Scan for the cell matching the given text and deliver its [X, Y] coordinate at center. 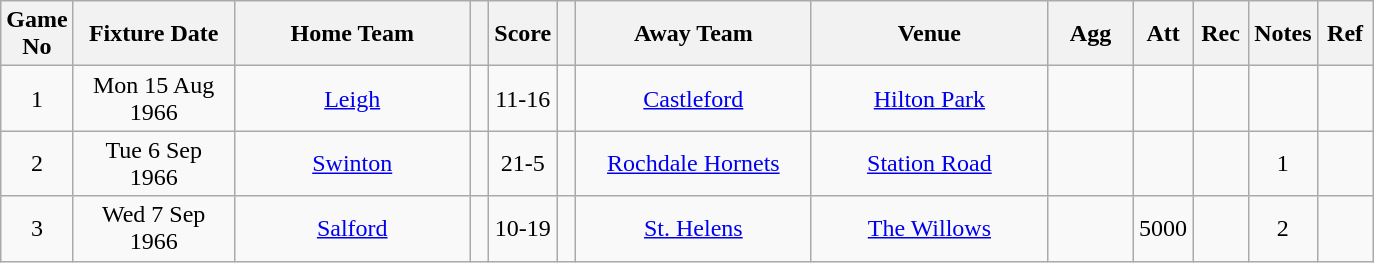
Leigh [352, 98]
Rochdale Hornets [693, 164]
10-19 [523, 228]
Hilton Park [929, 98]
Score [523, 34]
Station Road [929, 164]
Wed 7 Sep 1966 [154, 228]
Venue [929, 34]
Salford [352, 228]
11-16 [523, 98]
21-5 [523, 164]
Away Team [693, 34]
Mon 15 Aug 1966 [154, 98]
Castleford [693, 98]
Game No [37, 34]
Home Team [352, 34]
Rec [1221, 34]
Agg [1090, 34]
Fixture Date [154, 34]
Notes [1283, 34]
3 [37, 228]
St. Helens [693, 228]
Tue 6 Sep 1966 [154, 164]
Swinton [352, 164]
Att [1164, 34]
Ref [1345, 34]
The Willows [929, 228]
5000 [1164, 228]
